Capture the cell that displays the provided text and extract its (X, Y) central coordinate. 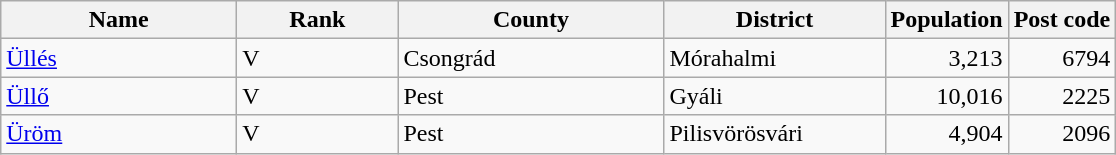
Pilisvörösvári (774, 134)
6794 (1062, 58)
County (531, 20)
Population (946, 20)
Rank (318, 20)
District (774, 20)
4,904 (946, 134)
Post code (1062, 20)
3,213 (946, 58)
Csongrád (531, 58)
2225 (1062, 96)
Üllő (119, 96)
Gyáli (774, 96)
Üllés (119, 58)
Üröm (119, 134)
Mórahalmi (774, 58)
10,016 (946, 96)
Name (119, 20)
2096 (1062, 134)
